Extract the [x, y] coordinate from the center of the cell holding the provided text.  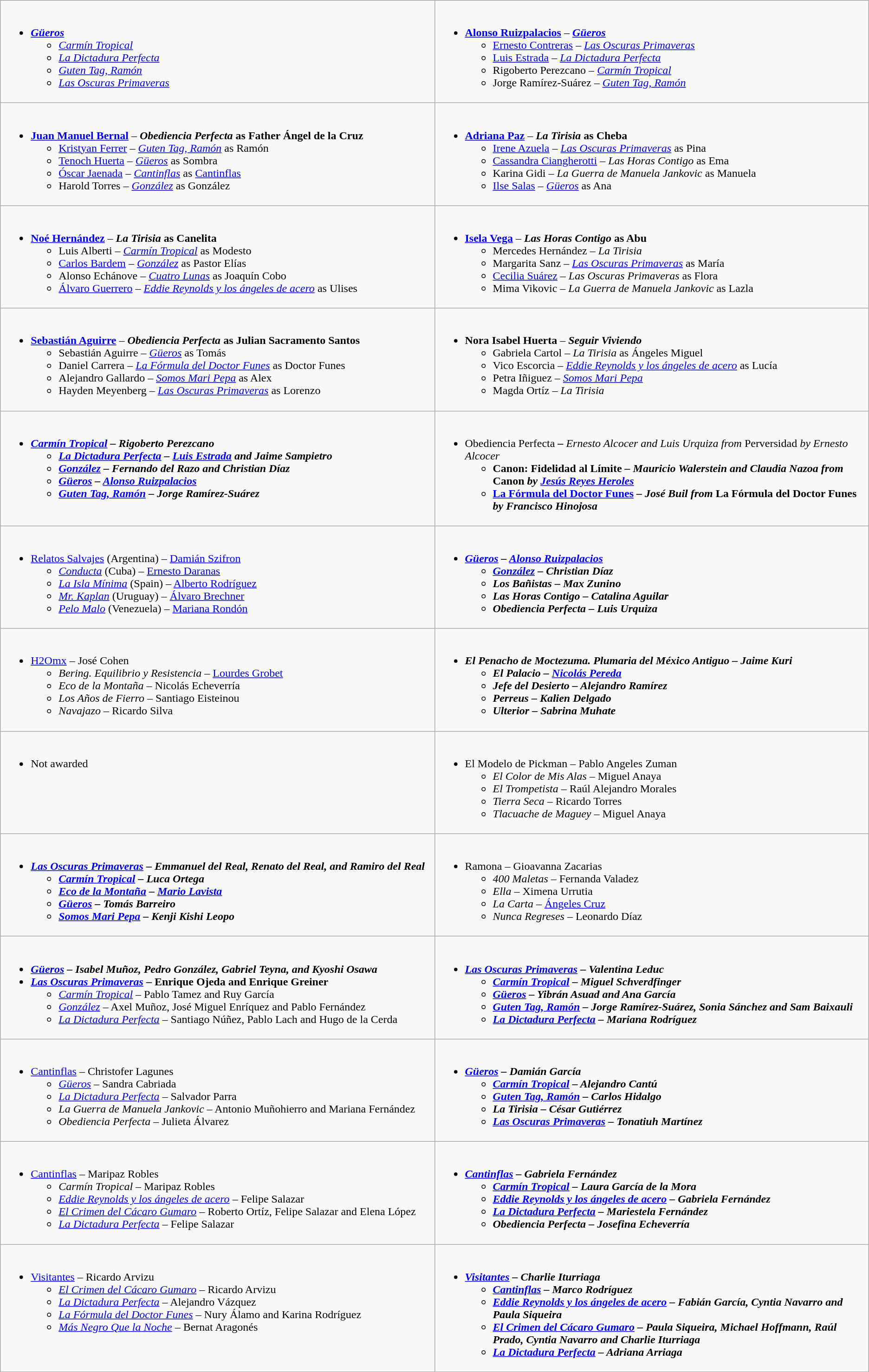
GüerosCarmín TropicalLa Dictadura PerfectaGuten Tag, RamónLas Oscuras Primaveras [217, 52]
Not awarded [217, 783]
Güeros – Alonso RuizpalaciosGonzález – Christian DíazLos Bañistas – Max ZuninoLas Horas Contigo – Catalina AguilarObediencia Perfecta – Luis Urquiza [652, 577]
Ramona – Gioavanna Zacarias400 Maletas – Fernanda ValadezElla – Ximena UrrutiaLa Carta – Ángeles CruzNunca Regreses – Leonardo Díaz [652, 885]
